Scan for the cell matching the given text and deliver its [X, Y] coordinate at center. 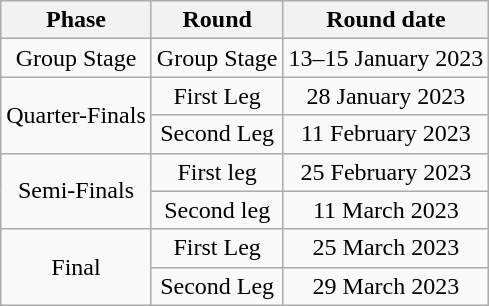
28 January 2023 [386, 96]
Round date [386, 20]
11 February 2023 [386, 134]
Phase [76, 20]
Quarter-Finals [76, 115]
29 March 2023 [386, 286]
Semi-Finals [76, 191]
First leg [217, 172]
13–15 January 2023 [386, 58]
25 March 2023 [386, 248]
Final [76, 267]
Second leg [217, 210]
Round [217, 20]
25 February 2023 [386, 172]
11 March 2023 [386, 210]
